Provide the [x, y] coordinate of the cell's center where the given text is located.  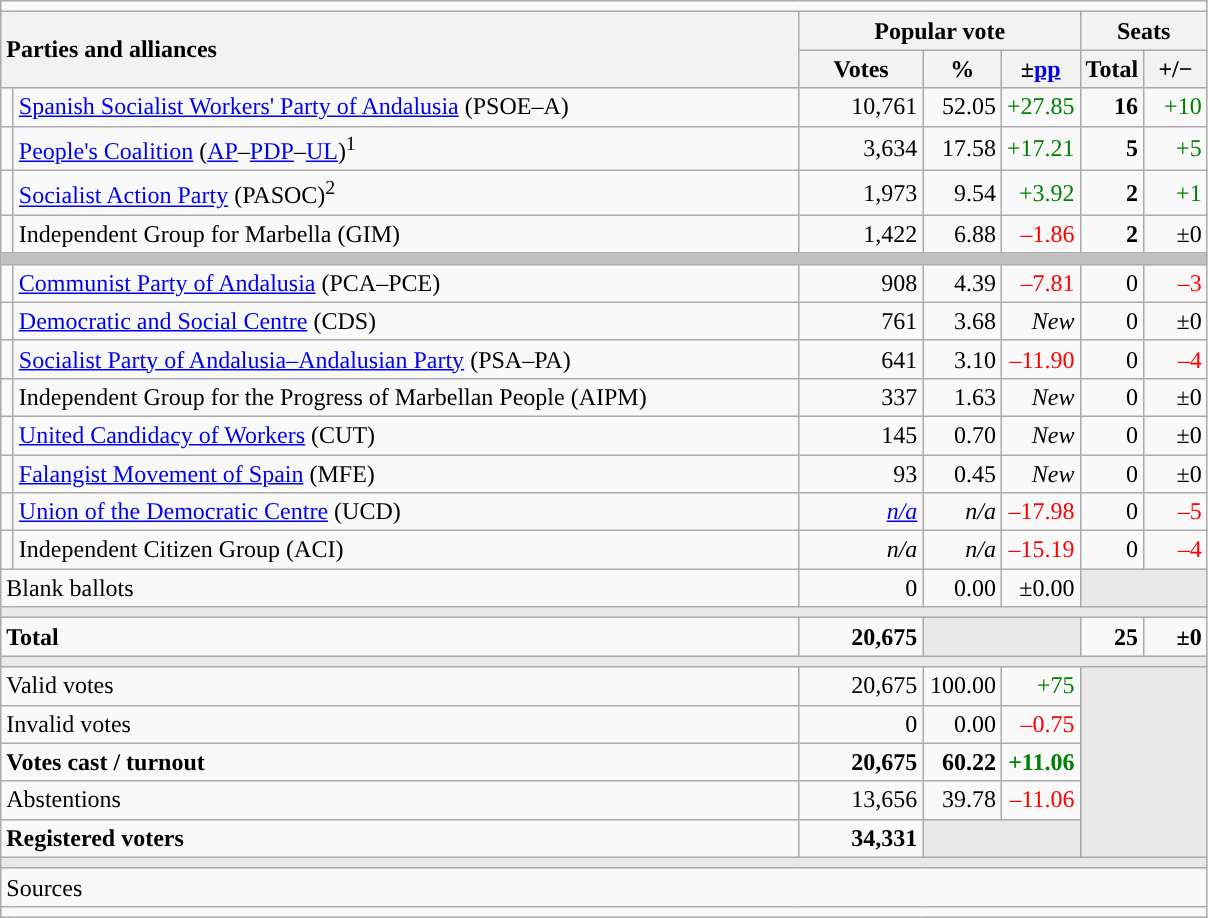
908 [861, 283]
Independent Group for the Progress of Marbellan People (AIPM) [406, 397]
Socialist Action Party (PASOC)2 [406, 194]
–5 [1176, 512]
+5 [1176, 148]
Union of the Democratic Centre (UCD) [406, 512]
Seats [1144, 31]
Socialist Party of Andalusia–Andalusian Party (PSA–PA) [406, 359]
–11.06 [1040, 800]
Invalid votes [400, 724]
3,634 [861, 148]
+11.06 [1040, 762]
Blank ballots [400, 588]
60.22 [962, 762]
Votes [861, 69]
Parties and alliances [400, 50]
13,656 [861, 800]
16 [1112, 107]
–0.75 [1040, 724]
+1 [1176, 194]
Registered voters [400, 838]
17.58 [962, 148]
0.45 [962, 474]
10,761 [861, 107]
±0.00 [1040, 588]
337 [861, 397]
–1.86 [1040, 234]
–17.98 [1040, 512]
+17.21 [1040, 148]
4.39 [962, 283]
0.70 [962, 435]
5 [1112, 148]
Valid votes [400, 686]
+10 [1176, 107]
People's Coalition (AP–PDP–UL)1 [406, 148]
641 [861, 359]
25 [1112, 637]
1,973 [861, 194]
+27.85 [1040, 107]
Independent Group for Marbella (GIM) [406, 234]
–11.90 [1040, 359]
100.00 [962, 686]
United Candidacy of Workers (CUT) [406, 435]
+75 [1040, 686]
9.54 [962, 194]
761 [861, 321]
52.05 [962, 107]
39.78 [962, 800]
34,331 [861, 838]
Democratic and Social Centre (CDS) [406, 321]
3.10 [962, 359]
1.63 [962, 397]
6.88 [962, 234]
93 [861, 474]
±pp [1040, 69]
Falangist Movement of Spain (MFE) [406, 474]
3.68 [962, 321]
+3.92 [1040, 194]
145 [861, 435]
Independent Citizen Group (ACI) [406, 550]
–3 [1176, 283]
Votes cast / turnout [400, 762]
1,422 [861, 234]
Popular vote [940, 31]
Abstentions [400, 800]
% [962, 69]
Communist Party of Andalusia (PCA–PCE) [406, 283]
Sources [604, 887]
Spanish Socialist Workers' Party of Andalusia (PSOE–A) [406, 107]
+/− [1176, 69]
–15.19 [1040, 550]
–7.81 [1040, 283]
